Identify which cell holds the provided text, then report its [x, y] central coordinate. 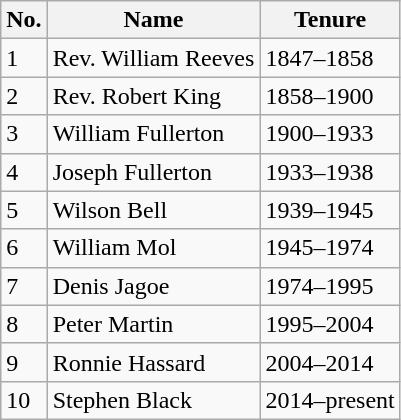
1858–1900 [330, 96]
2014–present [330, 400]
Wilson Bell [154, 210]
6 [24, 248]
1995–2004 [330, 324]
Ronnie Hassard [154, 362]
7 [24, 286]
Tenure [330, 20]
William Mol [154, 248]
8 [24, 324]
1 [24, 58]
3 [24, 134]
4 [24, 172]
Rev. Robert King [154, 96]
No. [24, 20]
Peter Martin [154, 324]
9 [24, 362]
1900–1933 [330, 134]
5 [24, 210]
10 [24, 400]
1847–1858 [330, 58]
1933–1938 [330, 172]
William Fullerton [154, 134]
Stephen Black [154, 400]
Joseph Fullerton [154, 172]
1974–1995 [330, 286]
2004–2014 [330, 362]
2 [24, 96]
Denis Jagoe [154, 286]
Name [154, 20]
Rev. William Reeves [154, 58]
1945–1974 [330, 248]
1939–1945 [330, 210]
